Determine the (x, y) coordinate at the center of the cell enclosing the given text.  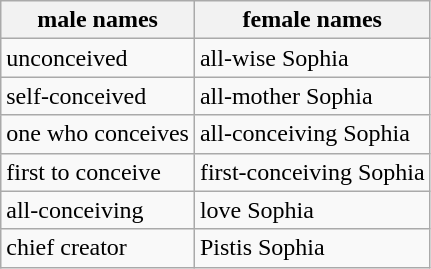
one who conceives (98, 134)
all-conceiving (98, 210)
female names (312, 20)
male names (98, 20)
all-wise Sophia (312, 58)
chief creator (98, 248)
self-conceived (98, 96)
first-conceiving Sophia (312, 172)
unconceived (98, 58)
Pistis Sophia (312, 248)
all-mother Sophia (312, 96)
love Sophia (312, 210)
all-conceiving Sophia (312, 134)
first to conceive (98, 172)
